For the text-containing cell, return its midpoint in [X, Y] coordinate format. 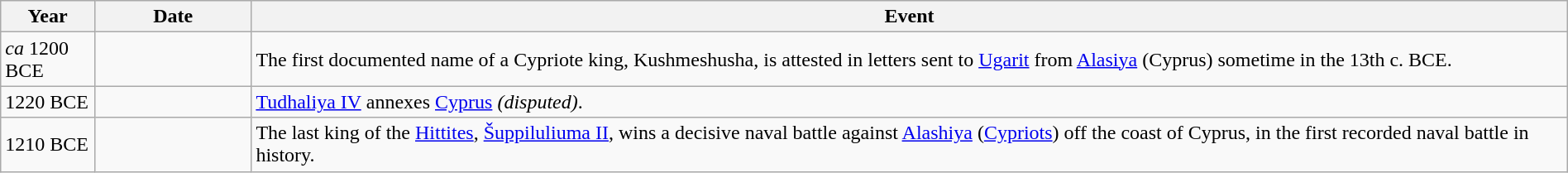
ca 1200 BCE [48, 60]
1210 BCE [48, 144]
Event [910, 17]
Year [48, 17]
Date [172, 17]
Tudhaliya IV annexes Cyprus (disputed). [910, 102]
1220 BCE [48, 102]
The first documented name of a Cypriote king, Kushmeshusha, is attested in letters sent to Ugarit from Alasiya (Cyprus) sometime in the 13th c. BCE. [910, 60]
